Locate the cell with the specified text and output its [X, Y] center coordinate. 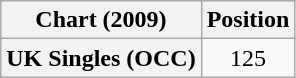
UK Singles (OCC) [101, 58]
Position [248, 20]
Chart (2009) [101, 20]
125 [248, 58]
